Locate the cell with the specified text and output its [X, Y] center coordinate. 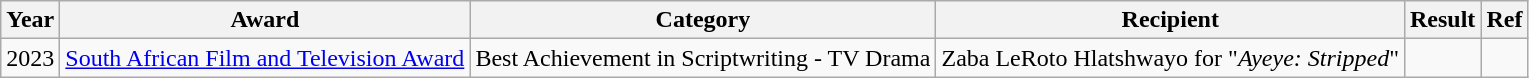
Zaba LeRoto Hlatshwayo for "Ayeye: Stripped" [1170, 58]
Ref [1504, 20]
Year [30, 20]
Best Achievement in Scriptwriting - TV Drama [703, 58]
Award [265, 20]
Category [703, 20]
2023 [30, 58]
South African Film and Television Award [265, 58]
Recipient [1170, 20]
Result [1442, 20]
